Search for the cell housing the specified text and yield its [x, y] center coordinate. 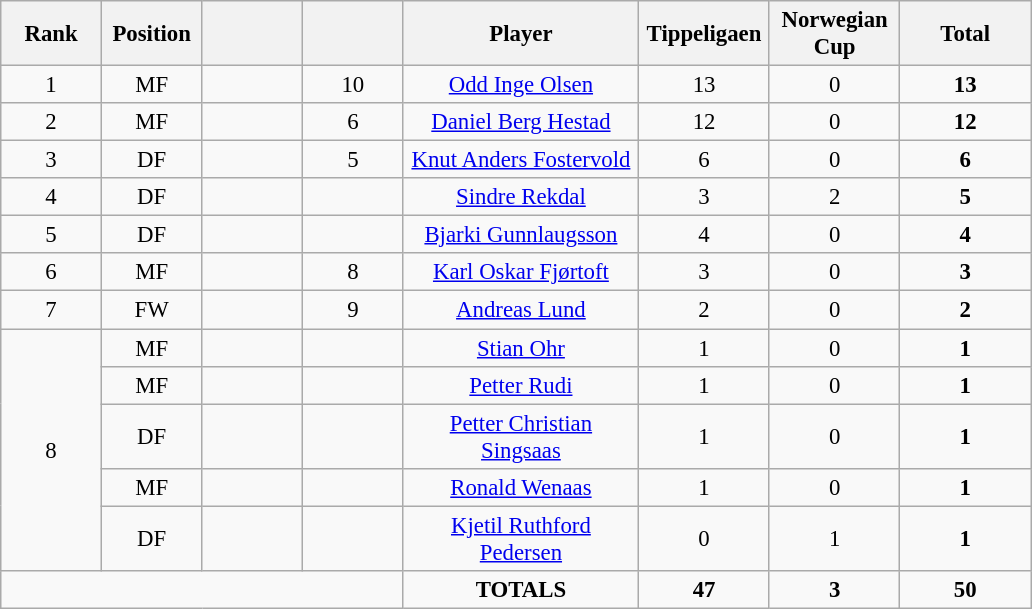
TOTALS [521, 590]
Player [521, 34]
Andreas Lund [521, 310]
Daniel Berg Hestad [521, 122]
9 [354, 310]
Petter Rudi [521, 385]
10 [354, 85]
Kjetil Ruthford Pedersen [521, 538]
Stian Ohr [521, 348]
FW [152, 310]
Rank [52, 34]
Bjarki Gunnlaugsson [521, 235]
Karl Oskar Fjørtoft [521, 273]
47 [704, 590]
50 [966, 590]
Odd Inge Olsen [521, 85]
Norwegian Cup [834, 34]
Sindre Rekdal [521, 197]
7 [52, 310]
Tippeligaen [704, 34]
Ronald Wenaas [521, 487]
Total [966, 34]
Knut Anders Fostervold [521, 160]
Position [152, 34]
Petter Christian Singsaas [521, 436]
